Determine the [X, Y] coordinate at the center of the cell enclosing the given text.  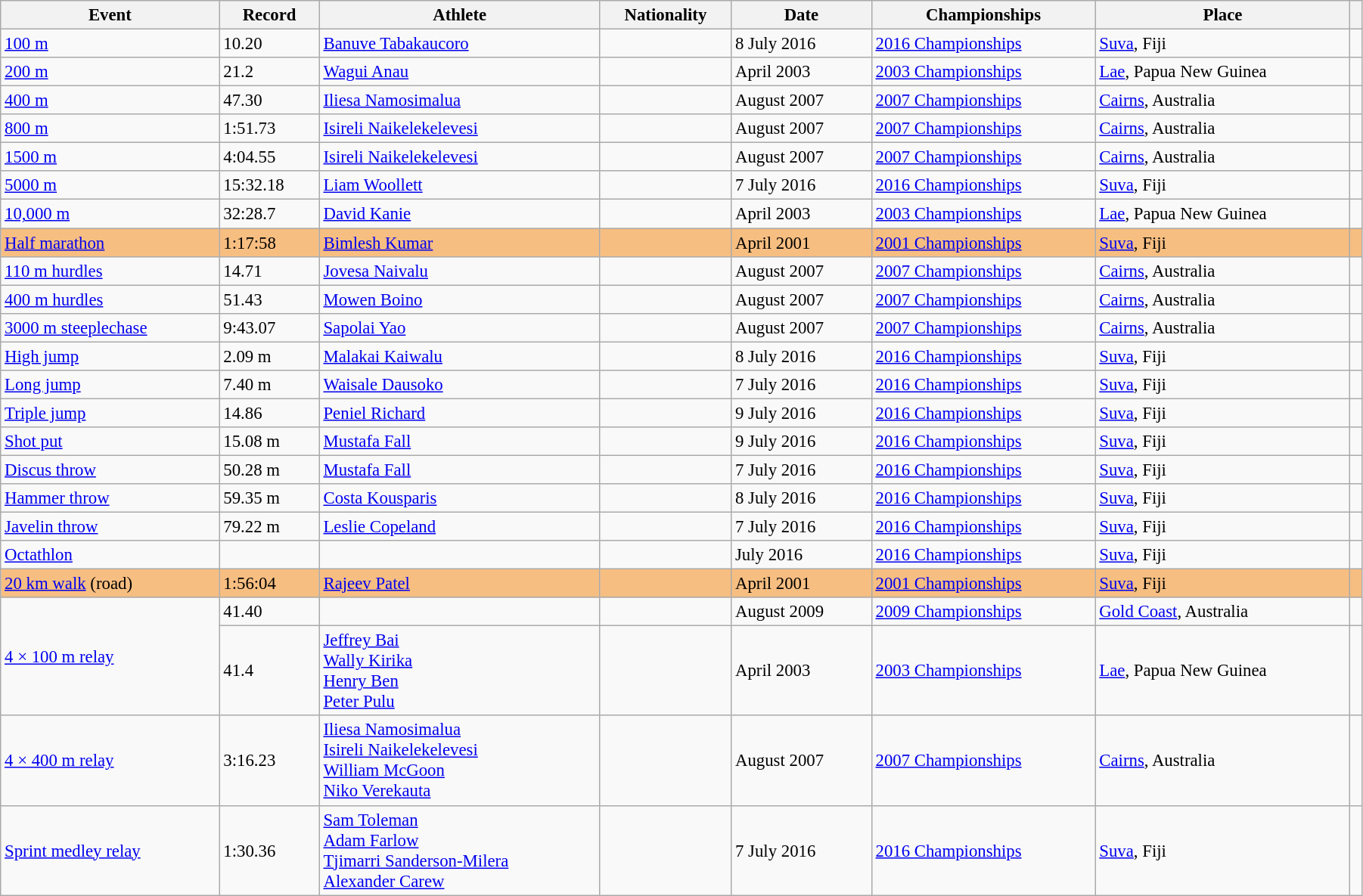
Hammer throw [110, 498]
Costa Kousparis [460, 498]
9:43.07 [269, 327]
Triple jump [110, 413]
15.08 m [269, 442]
1:51.73 [269, 129]
21.2 [269, 72]
Discus throw [110, 470]
Long jump [110, 385]
Iliesa NamosimaluaIsireli NaikelekelevesiWilliam McGoonNiko Verekauta [460, 761]
1:17:58 [269, 243]
1500 m [110, 157]
Bimlesh Kumar [460, 243]
Wagui Anau [460, 72]
August 2009 [802, 612]
41.40 [269, 612]
Jovesa Naivalu [460, 271]
Javelin throw [110, 527]
1:56:04 [269, 584]
Place [1222, 15]
High jump [110, 356]
3:16.23 [269, 761]
Sam TolemanAdam FarlowTjimarri Sanderson-MileraAlexander Carew [460, 850]
Mowen Boino [460, 299]
7.40 m [269, 385]
Event [110, 15]
400 m [110, 101]
200 m [110, 72]
Octathlon [110, 555]
15:32.18 [269, 185]
14.86 [269, 413]
Nationality [666, 15]
3000 m steeplechase [110, 327]
79.22 m [269, 527]
14.71 [269, 271]
Record [269, 15]
41.4 [269, 671]
Sapolai Yao [460, 327]
Sprint medley relay [110, 850]
4 × 400 m relay [110, 761]
5000 m [110, 185]
2.09 m [269, 356]
2009 Championships [983, 612]
100 m [110, 44]
July 2016 [802, 555]
Date [802, 15]
50.28 m [269, 470]
Rajeev Patel [460, 584]
110 m hurdles [110, 271]
Half marathon [110, 243]
Iliesa Namosimalua [460, 101]
20 km walk (road) [110, 584]
Shot put [110, 442]
51.43 [269, 299]
47.30 [269, 101]
10,000 m [110, 214]
4 × 100 m relay [110, 656]
59.35 m [269, 498]
Championships [983, 15]
Athlete [460, 15]
Banuve Tabakaucoro [460, 44]
400 m hurdles [110, 299]
Jeffrey BaiWally KirikaHenry BenPeter Pulu [460, 671]
800 m [110, 129]
10.20 [269, 44]
1:30.36 [269, 850]
David Kanie [460, 214]
Gold Coast, Australia [1222, 612]
Waisale Dausoko [460, 385]
Leslie Copeland [460, 527]
Liam Woollett [460, 185]
4:04.55 [269, 157]
32:28.7 [269, 214]
Peniel Richard [460, 413]
Malakai Kaiwalu [460, 356]
